For the text-containing cell, return its midpoint in [x, y] coordinate format. 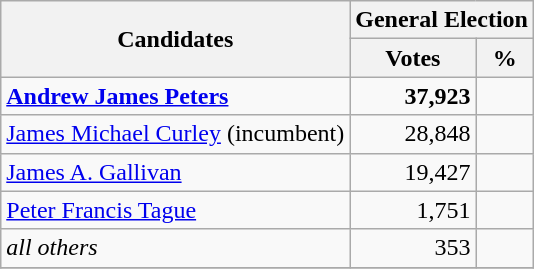
37,923 [413, 96]
1,751 [413, 210]
Votes [413, 58]
General Election [442, 20]
Candidates [176, 39]
all others [176, 248]
James A. Gallivan [176, 172]
19,427 [413, 172]
Andrew James Peters [176, 96]
James Michael Curley (incumbent) [176, 134]
Peter Francis Tague [176, 210]
% [504, 58]
353 [413, 248]
28,848 [413, 134]
